Search for the cell housing the specified text and yield its [X, Y] center coordinate. 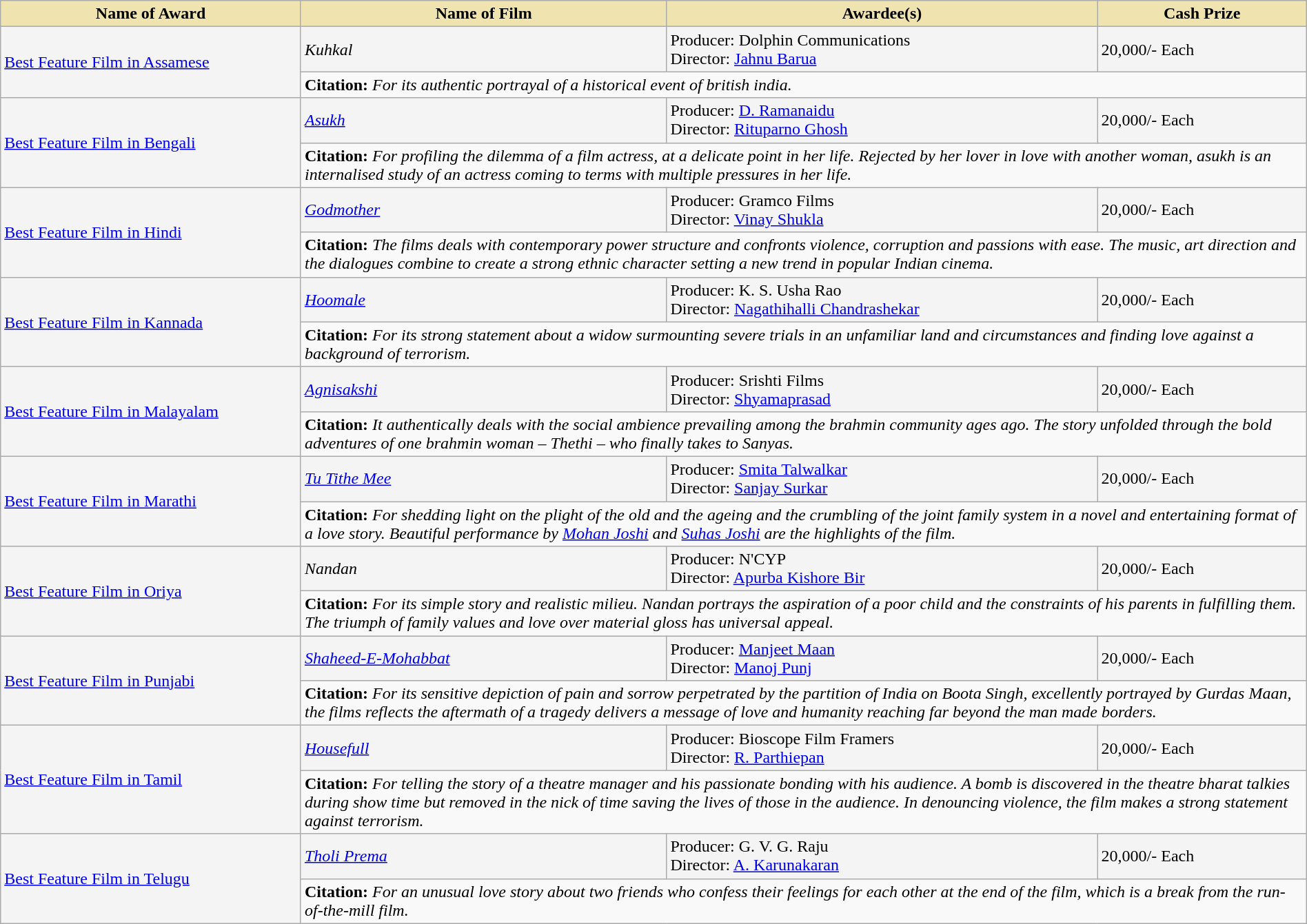
Producer: K. S. Usha RaoDirector: Nagathihalli Chandrashekar [882, 299]
Shaheed-E-Mohabbat [483, 659]
Best Feature Film in Telugu [151, 879]
Best Feature Film in Assamese [151, 62]
Producer: G. V. G. RajuDirector: A. Karunakaran [882, 856]
Asukh [483, 120]
Producer: Srishti FilmsDirector: Shyamaprasad [882, 389]
Producer: Dolphin CommunicationsDirector: Jahnu Barua [882, 50]
Hoomale [483, 299]
Housefull [483, 748]
Best Feature Film in Malayalam [151, 411]
Citation: For its authentic portrayal of a historical event of british india. [804, 85]
Cash Prize [1202, 14]
Producer: Bioscope Film FramersDirector: R. Parthiepan [882, 748]
Best Feature Film in Kannada [151, 322]
Name of Award [151, 14]
Producer: Manjeet MaanDirector: Manoj Punj [882, 659]
Godmother [483, 209]
Best Feature Film in Hindi [151, 232]
Nandan [483, 569]
Agnisakshi [483, 389]
Best Feature Film in Oriya [151, 591]
Best Feature Film in Punjabi [151, 681]
Producer: N'CYPDirector: Apurba Kishore Bir [882, 569]
Producer: Smita TalwalkarDirector: Sanjay Surkar [882, 478]
Kuhkal [483, 50]
Best Feature Film in Bengali [151, 143]
Best Feature Film in Tamil [151, 780]
Producer: D. RamanaiduDirector: Rituparno Ghosh [882, 120]
Producer: Gramco FilmsDirector: Vinay Shukla [882, 209]
Name of Film [483, 14]
Awardee(s) [882, 14]
Tu Tithe Mee [483, 478]
Best Feature Film in Marathi [151, 501]
Tholi Prema [483, 856]
